Locate the cell with the specified text and output its [X, Y] center coordinate. 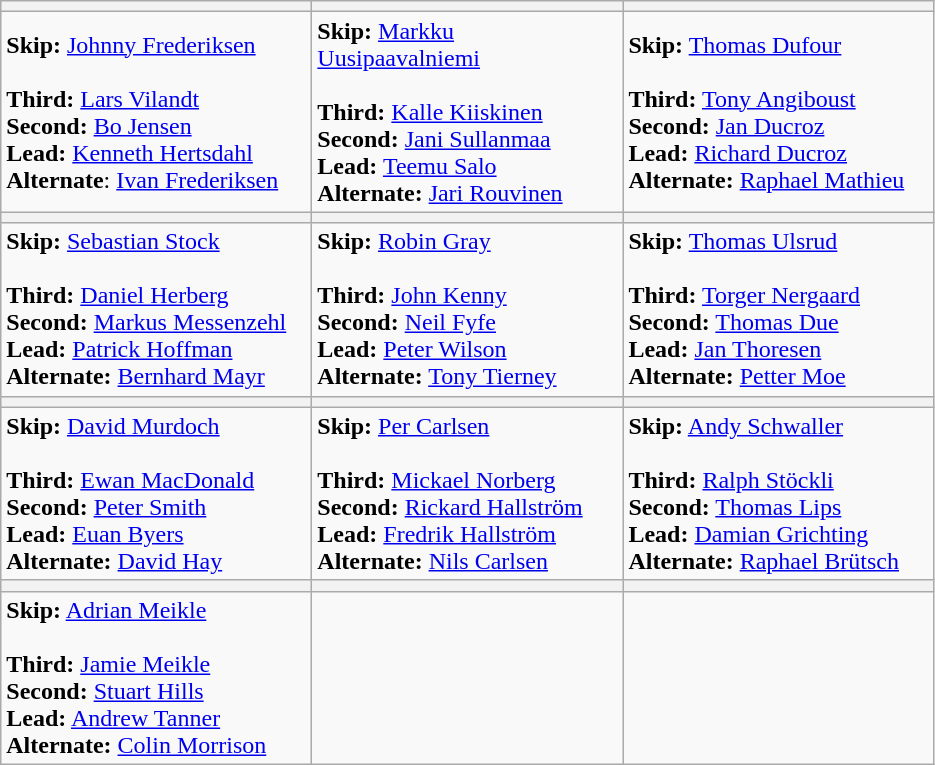
Skip: Robin Gray Third: John Kenny Second: Neil Fyfe Lead: Peter Wilson Alternate: Tony Tierney [468, 310]
Skip: Markku Uusipaavalniemi Third: Kalle Kiiskinen Second: Jani Sullanmaa Lead: Teemu Salo Alternate: Jari Rouvinen [468, 112]
Skip: Sebastian Stock Third: Daniel Herberg Second: Markus Messenzehl Lead: Patrick Hoffman Alternate: Bernhard Mayr [156, 310]
Skip: David Murdoch Third: Ewan MacDonald Second: Peter Smith Lead: Euan Byers Alternate: David Hay [156, 494]
Skip: Thomas Dufour Third: Tony Angiboust Second: Jan Ducroz Lead: Richard Ducroz Alternate: Raphael Mathieu [778, 112]
Skip: Per Carlsen Third: Mickael Norberg Second: Rickard Hallström Lead: Fredrik Hallström Alternate: Nils Carlsen [468, 494]
Skip: Thomas Ulsrud Third: Torger Nergaard Second: Thomas Due Lead: Jan Thoresen Alternate: Petter Moe [778, 310]
Skip: Johnny Frederiksen Third: Lars Vilandt Second: Bo Jensen Lead: Kenneth Hertsdahl Alternate: Ivan Frederiksen [156, 112]
Skip: Andy Schwaller Third: Ralph Stöckli Second: Thomas Lips Lead: Damian Grichting Alternate: Raphael Brütsch [778, 494]
Skip: Adrian Meikle Third: Jamie Meikle Second: Stuart Hills Lead: Andrew Tanner Alternate: Colin Morrison [156, 678]
